Return [X, Y] of the center of cell containing provided text 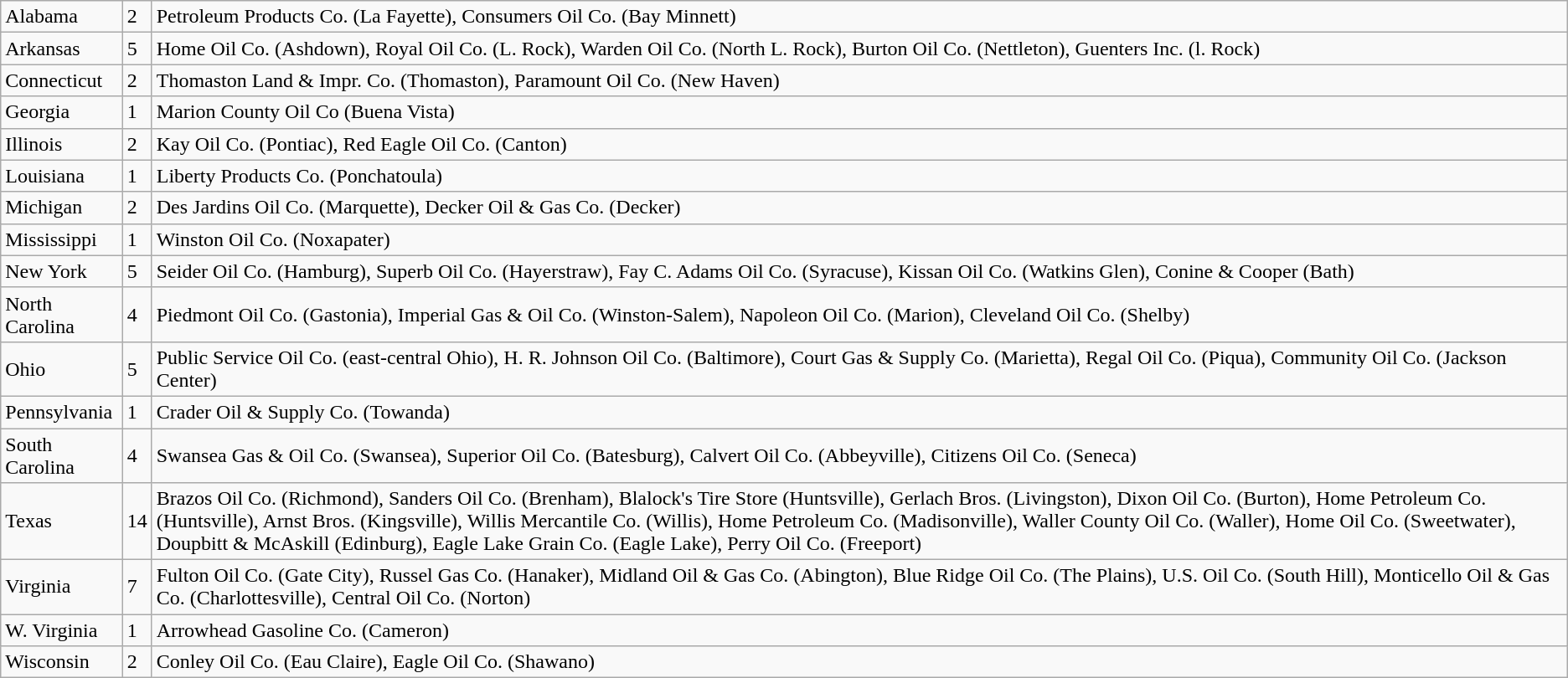
W. Virginia [62, 630]
Pennsylvania [62, 412]
Piedmont Oil Co. (Gastonia), Imperial Gas & Oil Co. (Winston-Salem), Napoleon Oil Co. (Marion), Cleveland Oil Co. (Shelby) [859, 315]
Virginia [62, 588]
Thomaston Land & Impr. Co. (Thomaston), Paramount Oil Co. (New Haven) [859, 80]
Seider Oil Co. (Hamburg), Superb Oil Co. (Hayerstraw), Fay C. Adams Oil Co. (Syracuse), Kissan Oil Co. (Watkins Glen), Conine & Cooper (Bath) [859, 271]
Home Oil Co. (Ashdown), Royal Oil Co. (L. Rock), Warden Oil Co. (North L. Rock), Burton Oil Co. (Nettleton), Guenters Inc. (l. Rock) [859, 49]
Conley Oil Co. (Eau Claire), Eagle Oil Co. (Shawano) [859, 662]
Ohio [62, 368]
Marion County Oil Co (Buena Vista) [859, 112]
Petroleum Products Co. (La Fayette), Consumers Oil Co. (Bay Minnett) [859, 17]
Illinois [62, 144]
Wisconsin [62, 662]
Crader Oil & Supply Co. (Towanda) [859, 412]
Louisiana [62, 176]
South Carolina [62, 455]
Des Jardins Oil Co. (Marquette), Decker Oil & Gas Co. (Decker) [859, 208]
Winston Oil Co. (Noxapater) [859, 239]
Georgia [62, 112]
Mississippi [62, 239]
Kay Oil Co. (Pontiac), Red Eagle Oil Co. (Canton) [859, 144]
7 [137, 588]
Connecticut [62, 80]
North Carolina [62, 315]
Arkansas [62, 49]
14 [137, 521]
Arrowhead Gasoline Co. (Cameron) [859, 630]
Texas [62, 521]
New York [62, 271]
Michigan [62, 208]
Liberty Products Co. (Ponchatoula) [859, 176]
Alabama [62, 17]
Swansea Gas & Oil Co. (Swansea), Superior Oil Co. (Batesburg), Calvert Oil Co. (Abbeyville), Citizens Oil Co. (Seneca) [859, 455]
